Identify which cell holds the provided text, then report its (x, y) central coordinate. 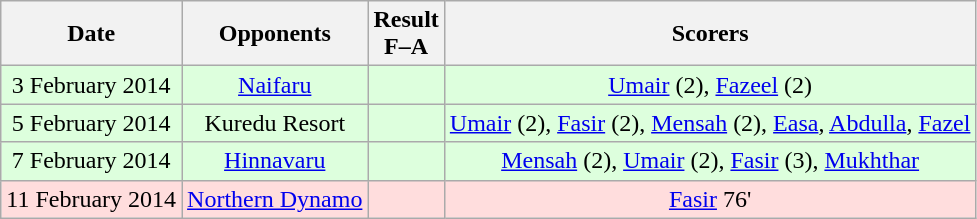
Kuredu Resort (275, 123)
Mensah (2), Umair (2), Fasir (3), Mukhthar (710, 161)
11 February 2014 (92, 199)
Hinnavaru (275, 161)
Naifaru (275, 85)
Opponents (275, 34)
Umair (2), Fasir (2), Mensah (2), Easa, Abdulla, Fazel (710, 123)
Fasir 76' (710, 199)
5 February 2014 (92, 123)
7 February 2014 (92, 161)
3 February 2014 (92, 85)
Umair (2), Fazeel (2) (710, 85)
ResultF–A (406, 34)
Date (92, 34)
Scorers (710, 34)
Northern Dynamo (275, 199)
